For the text-containing cell, return its midpoint in (X, Y) coordinate format. 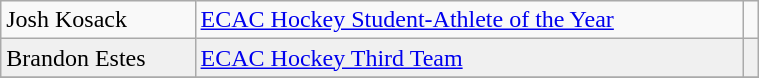
ECAC Hockey Student-Athlete of the Year (469, 20)
Brandon Estes (98, 58)
Josh Kosack (98, 20)
ECAC Hockey Third Team (469, 58)
